For the text-containing cell, return its midpoint in (x, y) coordinate format. 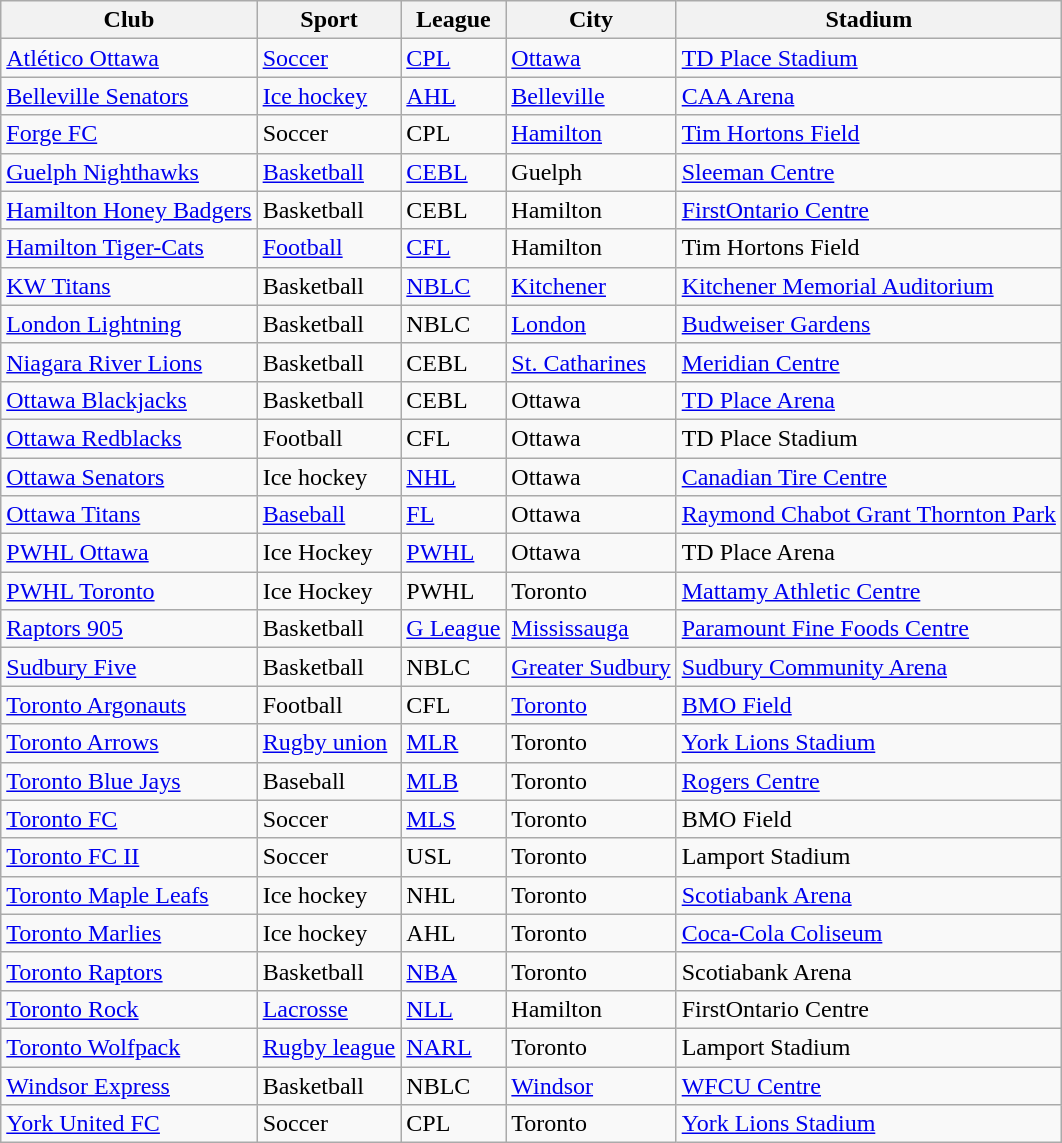
WFCU Centre (868, 1085)
Mattamy Athletic Centre (868, 591)
Sleeman Centre (868, 172)
Toronto Maple Leafs (129, 895)
Toronto Blue Jays (129, 781)
City (591, 20)
York United FC (129, 1124)
Budweiser Gardens (868, 324)
Toronto FC II (129, 857)
Club (129, 20)
MLS (454, 819)
Kitchener (591, 286)
Atlético Ottawa (129, 58)
USL (454, 857)
Rugby union (329, 743)
Raptors 905 (129, 629)
Stadium (868, 20)
PWHL Ottawa (129, 553)
MLR (454, 743)
Forge FC (129, 134)
Paramount Fine Foods Centre (868, 629)
Belleville Senators (129, 96)
Windsor Express (129, 1085)
Toronto Argonauts (129, 705)
Ottawa Blackjacks (129, 400)
Toronto Wolfpack (129, 1047)
Toronto Raptors (129, 971)
PWHL Toronto (129, 591)
NLL (454, 1009)
Guelph (591, 172)
Sport (329, 20)
London (591, 324)
Ottawa Titans (129, 515)
Rogers Centre (868, 781)
Toronto Marlies (129, 933)
Ottawa Redblacks (129, 438)
Canadian Tire Centre (868, 477)
Hamilton Honey Badgers (129, 210)
Toronto Rock (129, 1009)
Guelph Nighthawks (129, 172)
Toronto FC (129, 819)
Meridian Centre (868, 362)
Niagara River Lions (129, 362)
Lacrosse (329, 1009)
Ottawa Senators (129, 477)
Kitchener Memorial Auditorium (868, 286)
Coca-Cola Coliseum (868, 933)
Raymond Chabot Grant Thornton Park (868, 515)
FL (454, 515)
London Lightning (129, 324)
MLB (454, 781)
Toronto Arrows (129, 743)
Windsor (591, 1085)
KW Titans (129, 286)
Belleville (591, 96)
Greater Sudbury (591, 667)
League (454, 20)
NARL (454, 1047)
Sudbury Community Arena (868, 667)
CAA Arena (868, 96)
St. Catharines (591, 362)
NBA (454, 971)
Rugby league (329, 1047)
Hamilton Tiger-Cats (129, 248)
Sudbury Five (129, 667)
Mississauga (591, 629)
G League (454, 629)
